Determine the [X, Y] coordinate at the center of the cell enclosing the given text.  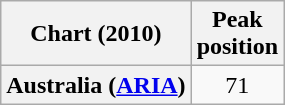
Australia (ARIA) [96, 85]
Chart (2010) [96, 34]
71 [237, 85]
Peakposition [237, 34]
